Locate the cell with the specified text and output its (X, Y) center coordinate. 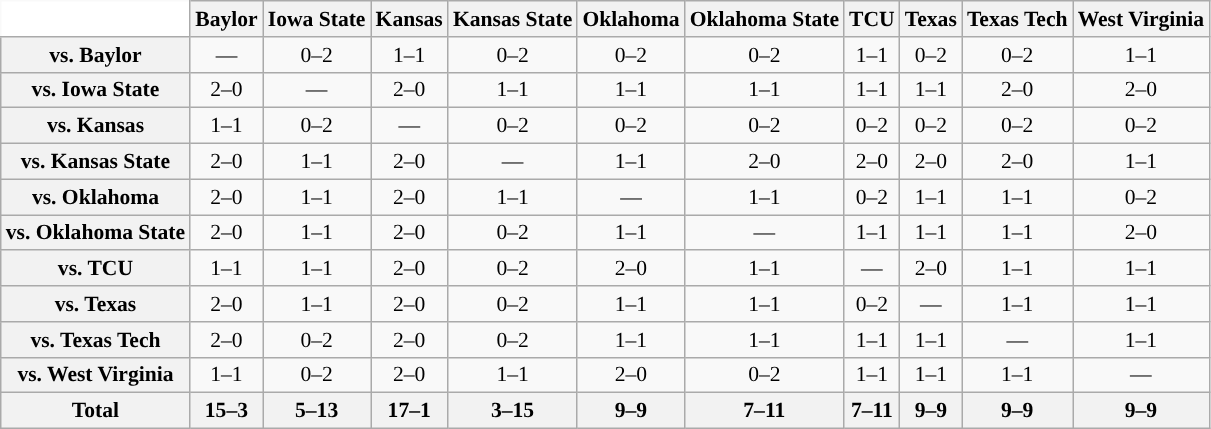
Iowa State (317, 19)
Total (96, 411)
vs. Iowa State (96, 90)
vs. Texas (96, 304)
vs. Oklahoma (96, 197)
Kansas (410, 19)
West Virginia (1142, 19)
Texas Tech (1018, 19)
17–1 (410, 411)
Texas (931, 19)
vs. TCU (96, 269)
Oklahoma State (764, 19)
TCU (872, 19)
vs. Kansas State (96, 162)
Oklahoma (630, 19)
15–3 (226, 411)
Kansas State (512, 19)
5–13 (317, 411)
vs. West Virginia (96, 375)
vs. Texas Tech (96, 340)
vs. Kansas (96, 126)
Baylor (226, 19)
vs. Oklahoma State (96, 233)
3–15 (512, 411)
vs. Baylor (96, 55)
